Scan for the cell matching the given text and deliver its (X, Y) coordinate at center. 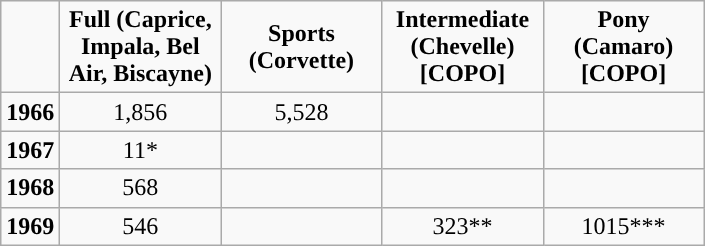
Pony (Camaro) [COPO] (624, 47)
Intermediate (Chevelle) [COPO] (462, 47)
5,528 (302, 112)
1969 (30, 226)
Sports (Corvette) (302, 47)
1966 (30, 112)
546 (140, 226)
1,856 (140, 112)
1968 (30, 188)
Full (Caprice, Impala, Bel Air, Biscayne) (140, 47)
323** (462, 226)
1967 (30, 150)
568 (140, 188)
1015*** (624, 226)
11* (140, 150)
